Find where the given text appears and provide that cell's center as [x, y] coordinate. 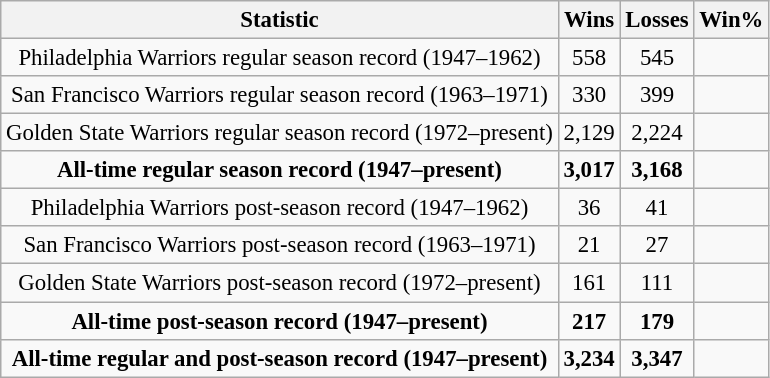
Losses [657, 20]
330 [589, 95]
399 [657, 95]
Statistic [280, 20]
179 [657, 321]
Golden State Warriors post-season record (1972–present) [280, 283]
2,129 [589, 133]
3,234 [589, 358]
Win% [732, 20]
2,224 [657, 133]
All-time regular season record (1947–present) [280, 170]
217 [589, 321]
All-time post-season record (1947–present) [280, 321]
558 [589, 58]
21 [589, 245]
27 [657, 245]
Philadelphia Warriors regular season record (1947–1962) [280, 58]
Golden State Warriors regular season record (1972–present) [280, 133]
San Francisco Warriors post-season record (1963–1971) [280, 245]
41 [657, 208]
111 [657, 283]
3,168 [657, 170]
3,347 [657, 358]
Wins [589, 20]
3,017 [589, 170]
161 [589, 283]
All-time regular and post-season record (1947–present) [280, 358]
545 [657, 58]
San Francisco Warriors regular season record (1963–1971) [280, 95]
Philadelphia Warriors post-season record (1947–1962) [280, 208]
36 [589, 208]
